Provide the (X, Y) coordinate of the cell's center where the given text is located.  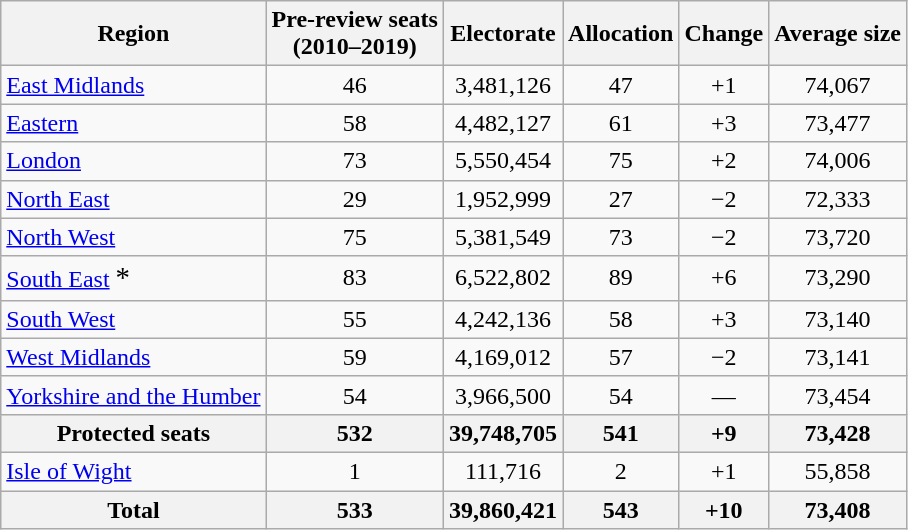
74,067 (838, 85)
+6 (724, 278)
541 (621, 433)
72,333 (838, 199)
1 (354, 471)
73,290 (838, 278)
39,860,421 (502, 509)
4,169,012 (502, 357)
532 (354, 433)
Eastern (134, 123)
59 (354, 357)
543 (621, 509)
West Midlands (134, 357)
533 (354, 509)
Total (134, 509)
Yorkshire and the Humber (134, 395)
111,716 (502, 471)
4,242,136 (502, 319)
Isle of Wight (134, 471)
North West (134, 237)
46 (354, 85)
5,381,549 (502, 237)
+2 (724, 161)
73,720 (838, 237)
39,748,705 (502, 433)
55,858 (838, 471)
6,522,802 (502, 278)
North East (134, 199)
89 (621, 278)
74,006 (838, 161)
London (134, 161)
Electorate (502, 34)
+10 (724, 509)
Protected seats (134, 433)
3,966,500 (502, 395)
73,141 (838, 357)
73,140 (838, 319)
73,428 (838, 433)
South West (134, 319)
Average size (838, 34)
South East * (134, 278)
3,481,126 (502, 85)
+9 (724, 433)
55 (354, 319)
73,408 (838, 509)
73,454 (838, 395)
1,952,999 (502, 199)
57 (621, 357)
Pre-review seats(2010–2019) (354, 34)
5,550,454 (502, 161)
Allocation (621, 34)
29 (354, 199)
4,482,127 (502, 123)
— (724, 395)
Change (724, 34)
47 (621, 85)
83 (354, 278)
2 (621, 471)
73,477 (838, 123)
27 (621, 199)
61 (621, 123)
East Midlands (134, 85)
Region (134, 34)
